Scan for the cell matching the given text and deliver its (x, y) coordinate at center. 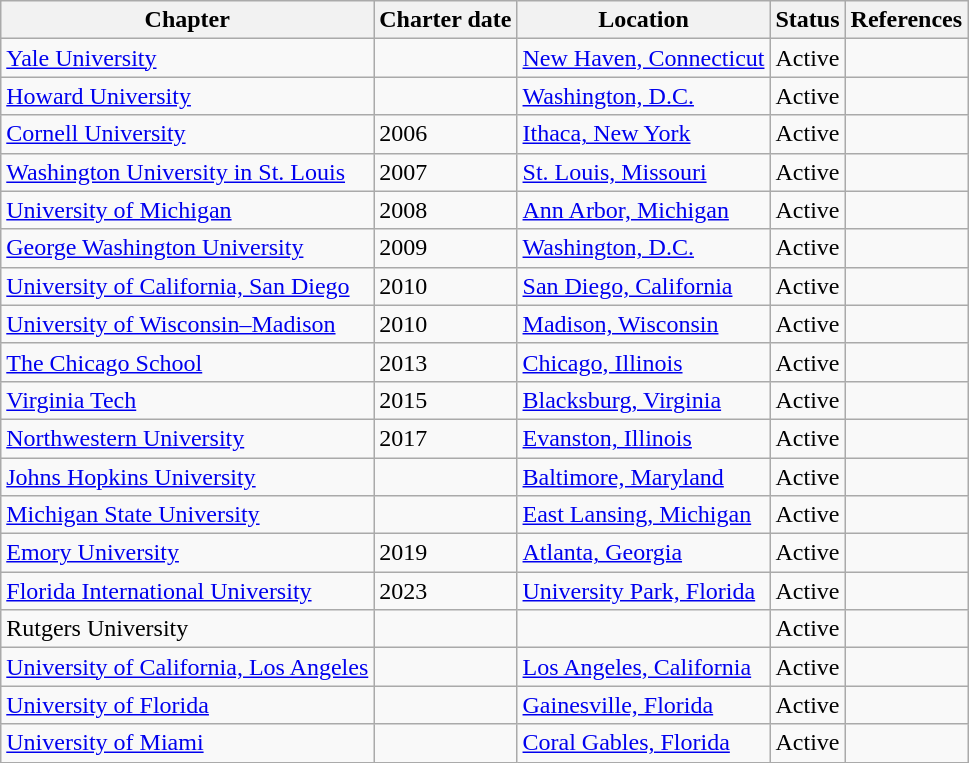
2007 (446, 172)
2008 (446, 210)
2017 (446, 438)
Baltimore, Maryland (644, 477)
The Chicago School (188, 362)
University Park, Florida (644, 591)
University of Florida (188, 705)
Florida International University (188, 591)
Blacksburg, Virginia (644, 400)
Ithaca, New York (644, 134)
New Haven, Connecticut (644, 58)
Gainesville, Florida (644, 705)
Rutgers University (188, 629)
Coral Gables, Florida (644, 743)
San Diego, California (644, 286)
Ann Arbor, Michigan (644, 210)
University of Miami (188, 743)
Location (644, 20)
University of Wisconsin–Madison (188, 324)
Evanston, Illinois (644, 438)
Chapter (188, 20)
Status (808, 20)
Northwestern University (188, 438)
Los Angeles, California (644, 667)
George Washington University (188, 248)
University of California, San Diego (188, 286)
Emory University (188, 553)
2013 (446, 362)
Johns Hopkins University (188, 477)
East Lansing, Michigan (644, 515)
University of Michigan (188, 210)
Yale University (188, 58)
2006 (446, 134)
St. Louis, Missouri (644, 172)
Cornell University (188, 134)
Chicago, Illinois (644, 362)
Washington University in St. Louis (188, 172)
Virginia Tech (188, 400)
Howard University (188, 96)
Michigan State University (188, 515)
2009 (446, 248)
Madison, Wisconsin (644, 324)
2015 (446, 400)
University of California, Los Angeles (188, 667)
References (906, 20)
Charter date (446, 20)
2023 (446, 591)
2019 (446, 553)
Atlanta, Georgia (644, 553)
